Extract the (X, Y) coordinate from the center of the cell holding the provided text.  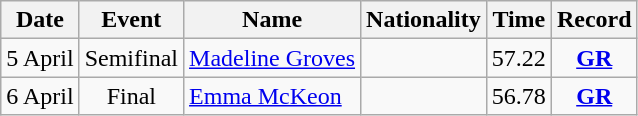
Record (594, 20)
Nationality (424, 20)
Name (272, 20)
Date (40, 20)
Final (131, 96)
6 April (40, 96)
5 April (40, 58)
Madeline Groves (272, 58)
Event (131, 20)
Emma McKeon (272, 96)
57.22 (518, 58)
Time (518, 20)
Semifinal (131, 58)
56.78 (518, 96)
